Search for the cell housing the specified text and yield its (x, y) center coordinate. 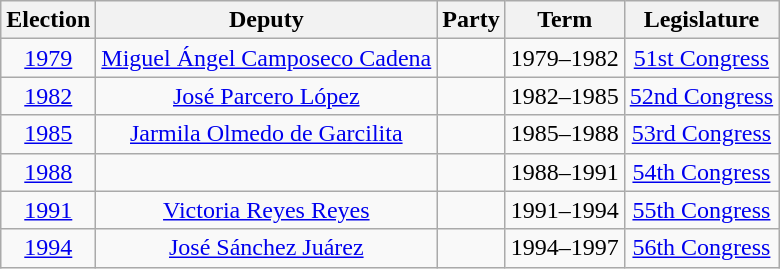
51st Congress (701, 58)
1982–1985 (564, 96)
1994–1997 (564, 248)
55th Congress (701, 210)
José Parcero López (266, 96)
1985 (48, 134)
1988 (48, 172)
José Sánchez Juárez (266, 248)
Election (48, 20)
Miguel Ángel Camposeco Cadena (266, 58)
1985–1988 (564, 134)
1994 (48, 248)
53rd Congress (701, 134)
54th Congress (701, 172)
1988–1991 (564, 172)
Jarmila Olmedo de Garcilita (266, 134)
Legislature (701, 20)
Victoria Reyes Reyes (266, 210)
Party (471, 20)
1979 (48, 58)
Term (564, 20)
1991 (48, 210)
1982 (48, 96)
1979–1982 (564, 58)
Deputy (266, 20)
56th Congress (701, 248)
1991–1994 (564, 210)
52nd Congress (701, 96)
